Identify which cell holds the provided text, then report its [x, y] central coordinate. 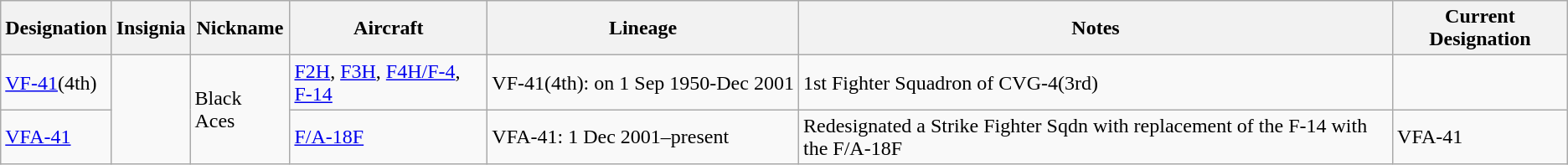
Redesignated a Strike Fighter Sqdn with replacement of the F-14 with the F/A-18F [1096, 137]
Current Designation [1481, 28]
Nickname [240, 28]
Designation [56, 28]
VF-41(4th) [56, 82]
VFA-41: 1 Dec 2001–present [643, 137]
Insignia [151, 28]
VF-41(4th): on 1 Sep 1950-Dec 2001 [643, 82]
Black Aces [240, 110]
F2H, F3H, F4H/F-4, F-14 [389, 82]
F/A-18F [389, 137]
Notes [1096, 28]
Aircraft [389, 28]
1st Fighter Squadron of CVG-4(3rd) [1096, 82]
Lineage [643, 28]
